Detect which cell encompasses the target text, then output its (x, y) center coordinate. 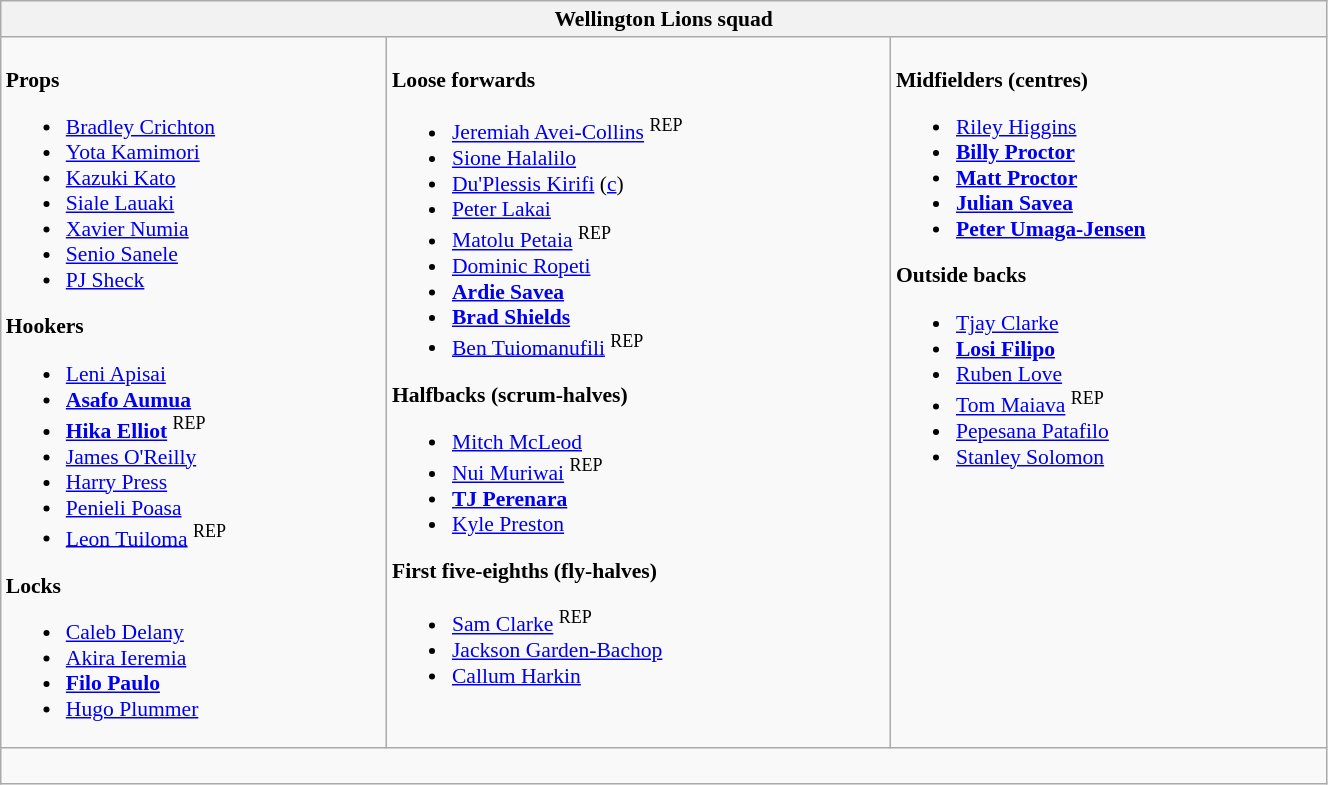
Wellington Lions squad (664, 19)
